Find where the given text appears and provide that cell's center as [x, y] coordinate. 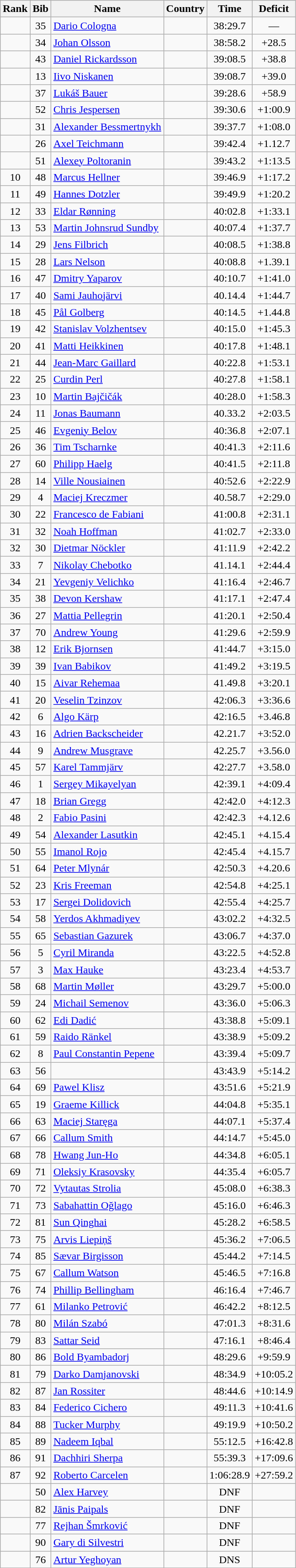
Martin Johnsrud Sundby [107, 228]
Rank [15, 9]
Jean-Marc Gaillard [107, 363]
+17:09.6 [274, 1458]
41.49.8 [230, 683]
47:01.3 [230, 1324]
40:02.8 [230, 211]
Cyril Miranda [107, 952]
41:11.9 [230, 548]
42:27.7 [230, 767]
Brian Gregg [107, 801]
48:44.6 [230, 1391]
+4:09.4 [274, 784]
41:16.4 [230, 582]
47:16.1 [230, 1340]
40:36.8 [230, 430]
41.14.1 [230, 565]
Kris Freeman [107, 885]
Maciej Kreczmer [107, 498]
Phillip Bellingham [107, 1290]
+5:45.0 [274, 1138]
Imanol Rojo [107, 852]
Bold Byambadorj [107, 1357]
Yevgeniy Velichko [107, 582]
+9:59.9 [274, 1357]
— [274, 26]
+4:52.8 [274, 952]
42:39.1 [230, 784]
55:39.3 [230, 1458]
45:46.5 [230, 1273]
Aivar Rehemaa [107, 683]
40:07.4 [230, 228]
+3.58.0 [274, 767]
46:16.4 [230, 1290]
Sergey Mikayelyan [107, 784]
Rejhan Šmrković [107, 1525]
43:02.2 [230, 919]
Alex Harvey [107, 1492]
Federico Cichero [107, 1408]
Nikolay Chebotko [107, 565]
+3:19.5 [274, 666]
42.21.7 [230, 733]
39:46.9 [230, 177]
Name [107, 9]
+1:48.1 [274, 346]
Alexander Bessmertnykh [107, 127]
DNS [230, 1559]
Ivan Babikov [107, 666]
44:35.4 [230, 1172]
+1:33.1 [274, 211]
41:02.7 [230, 531]
6 [41, 716]
+1:53.1 [274, 363]
39:49.9 [230, 194]
43:39.4 [230, 1054]
43:51.6 [230, 1088]
Country [185, 9]
40:14.5 [230, 312]
44:07.1 [230, 1121]
39:08.7 [230, 76]
Sergei Dolidovich [107, 902]
Sun Qinghai [107, 1222]
40:41.5 [230, 464]
Jānis Paipals [107, 1509]
Daniel Rickardsson [107, 59]
Matti Heikkinen [107, 346]
Stanislav Volzhentsev [107, 329]
+7:46.7 [274, 1290]
42:06.3 [230, 700]
Johan Olsson [107, 43]
Dachhiri Sherpa [107, 1458]
Milanko Petrović [107, 1307]
+7:16.8 [274, 1273]
Martin Bajčičák [107, 396]
Algo Kärp [107, 716]
Curdin Perl [107, 379]
+2:29.0 [274, 498]
45:36.2 [230, 1239]
Tim Tscharnke [107, 447]
42:55.4 [230, 902]
43:38.9 [230, 1037]
+4:25.7 [274, 902]
Iivo Niskanen [107, 76]
41:49.2 [230, 666]
88 [41, 1425]
Alexander Lasutkin [107, 835]
Roberto Carcelen [107, 1475]
+1:17.2 [274, 177]
90 [41, 1542]
+6:58.5 [274, 1222]
42:54.8 [230, 885]
+4:25.1 [274, 885]
5 [41, 952]
+5:35.1 [274, 1104]
Andrew Young [107, 632]
49:19.9 [230, 1425]
+1:13.5 [274, 160]
Noah Hoffman [107, 531]
45:08.0 [230, 1189]
Alexey Poltoranin [107, 160]
41:00.8 [230, 515]
+28.5 [274, 43]
Jan Rossiter [107, 1391]
+2:07.1 [274, 430]
89 [41, 1441]
+6:38.3 [274, 1189]
Yerdos Akhmadiyev [107, 919]
+3:15.0 [274, 649]
+1:08.0 [274, 127]
40:08.8 [230, 262]
+1:37.7 [274, 228]
1 [41, 784]
48:34.9 [230, 1374]
+5:09.7 [274, 1054]
3 [41, 969]
+2:42.2 [274, 548]
Veselin Tzinzov [107, 700]
Fabio Pasini [107, 818]
Evgeniy Belov [107, 430]
Maciej Staręga [107, 1121]
+5:14.2 [274, 1071]
43:06.7 [230, 936]
Sabahattin Oğlago [107, 1205]
39:08.5 [230, 59]
Arvis Liepiņš [107, 1239]
+4:32.5 [274, 919]
+3.56.0 [274, 751]
Milán Szabó [107, 1324]
40:27.8 [230, 379]
91 [41, 1458]
+4:53.7 [274, 969]
+6:05.1 [274, 1155]
+58.9 [274, 93]
45:44.2 [230, 1256]
49:11.3 [230, 1408]
41:44.7 [230, 649]
Chris Jespersen [107, 110]
46:42.2 [230, 1307]
9 [41, 751]
44:34.8 [230, 1155]
40:08.5 [230, 245]
+10:05.2 [274, 1374]
+1:58.3 [274, 396]
+10:50.2 [274, 1425]
+7:14.5 [274, 1256]
+4.15.7 [274, 852]
Axel Teichmann [107, 143]
41:17.1 [230, 599]
+5:21.9 [274, 1088]
40:22.8 [230, 363]
Jens Filbrich [107, 245]
43:23.4 [230, 969]
Peter Mlynár [107, 868]
+2:11.6 [274, 447]
+1.39.1 [274, 262]
+4.12.6 [274, 818]
+2:33.0 [274, 531]
Dario Cologna [107, 26]
+8:12.5 [274, 1307]
4 [41, 498]
Ville Nousiainen [107, 480]
Hannes Dotzler [107, 194]
Sami Jauhojärvi [107, 295]
+3:36.6 [274, 700]
42.25.7 [230, 751]
+6:05.7 [274, 1172]
Tucker Murphy [107, 1425]
43:38.8 [230, 1020]
Paul Constantin Pepene [107, 1054]
43:22.5 [230, 952]
+3.46.8 [274, 716]
+2:44.4 [274, 565]
Eldar Rønning [107, 211]
1:06:28.9 [230, 1475]
39:42.4 [230, 143]
40.14.4 [230, 295]
45:28.2 [230, 1222]
Mattia Pellegrin [107, 616]
+38.8 [274, 59]
40:41.3 [230, 447]
Darko Damjanovski [107, 1374]
+27:59.2 [274, 1475]
38:29.7 [230, 26]
Graeme Killick [107, 1104]
8 [41, 1054]
+2:31.1 [274, 515]
Martin Møller [107, 986]
Devon Kershaw [107, 599]
+8:46.4 [274, 1340]
+5:09.1 [274, 1020]
+4:37.0 [274, 936]
40:52.6 [230, 480]
+2:50.4 [274, 616]
39:30.6 [230, 110]
Time [230, 9]
+4:12.3 [274, 801]
43:36.0 [230, 1003]
+2:47.4 [274, 599]
Lars Nelson [107, 262]
42:16.5 [230, 716]
7 [41, 565]
Deficit [274, 9]
43:29.7 [230, 986]
Artur Yeghoyan [107, 1559]
Michail Semenov [107, 1003]
40.33.2 [230, 413]
Sævar Birgisson [107, 1256]
Pawel Klisz [107, 1088]
+3:20.1 [274, 683]
2 [41, 818]
+5:09.2 [274, 1037]
+1:20.2 [274, 194]
Nadeem Iqbal [107, 1441]
40.58.7 [230, 498]
Pål Golberg [107, 312]
+10:41.6 [274, 1408]
38:58.2 [230, 43]
+4.15.4 [274, 835]
92 [41, 1475]
Lukáš Bauer [107, 93]
+1:41.0 [274, 279]
+2:03.5 [274, 413]
+5:06.3 [274, 1003]
+5:00.0 [274, 986]
42:42.0 [230, 801]
Philipp Haelg [107, 464]
Hwang Jun-Ho [107, 1155]
+3:52.0 [274, 733]
42:45.4 [230, 852]
Dietmar Nöckler [107, 548]
Max Hauke [107, 969]
Marcus Hellner [107, 177]
+10:14.9 [274, 1391]
+1.12.7 [274, 143]
Callum Watson [107, 1273]
Oleksiy Krasovsky [107, 1172]
41:29.6 [230, 632]
40:17.8 [230, 346]
Sebastian Gazurek [107, 936]
+2:11.8 [274, 464]
42:50.3 [230, 868]
Callum Smith [107, 1138]
42:45.1 [230, 835]
+1:00.9 [274, 110]
40:28.0 [230, 396]
40:10.7 [230, 279]
+1:58.1 [274, 379]
Sattar Seid [107, 1340]
+1.44.8 [274, 312]
Edi Dadić [107, 1020]
Vytautas Strolia [107, 1189]
+1:38.8 [274, 245]
39:37.7 [230, 127]
+5:37.4 [274, 1121]
40:15.0 [230, 329]
+2:59.9 [274, 632]
+1:44.7 [274, 295]
Bib [41, 9]
Francesco de Fabiani [107, 515]
48:29.6 [230, 1357]
Raido Ränkel [107, 1037]
Karel Tammjärv [107, 767]
55:12.5 [230, 1441]
+4.20.6 [274, 868]
+7:06.5 [274, 1239]
Adrien Backscheider [107, 733]
+2:46.7 [274, 582]
Dmitry Yaparov [107, 279]
+39.0 [274, 76]
43:43.9 [230, 1071]
45:16.0 [230, 1205]
44:14.7 [230, 1138]
+6:46.3 [274, 1205]
42:42.3 [230, 818]
Jonas Baumann [107, 413]
+2:22.9 [274, 480]
44:04.8 [230, 1104]
+1:45.3 [274, 329]
+8:31.6 [274, 1324]
Erik Bjornsen [107, 649]
+16:42.8 [274, 1441]
Gary di Silvestri [107, 1542]
41:20.1 [230, 616]
Andrew Musgrave [107, 751]
39:28.6 [230, 93]
39:43.2 [230, 160]
